Determine the (x, y) coordinate at the center of the cell enclosing the given text.  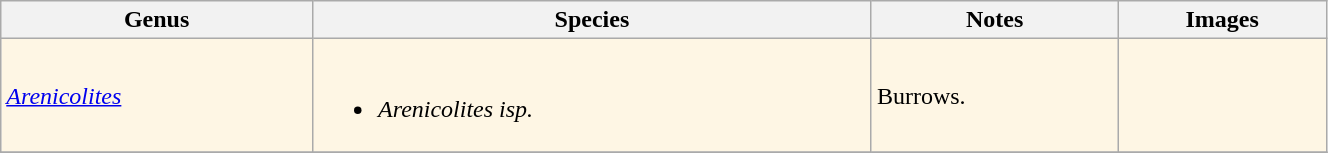
Notes (994, 20)
Arenicolites (157, 96)
Arenicolites isp. (592, 96)
Burrows. (994, 96)
Species (592, 20)
Images (1222, 20)
Genus (157, 20)
